Return (x, y) of the center of cell containing provided text 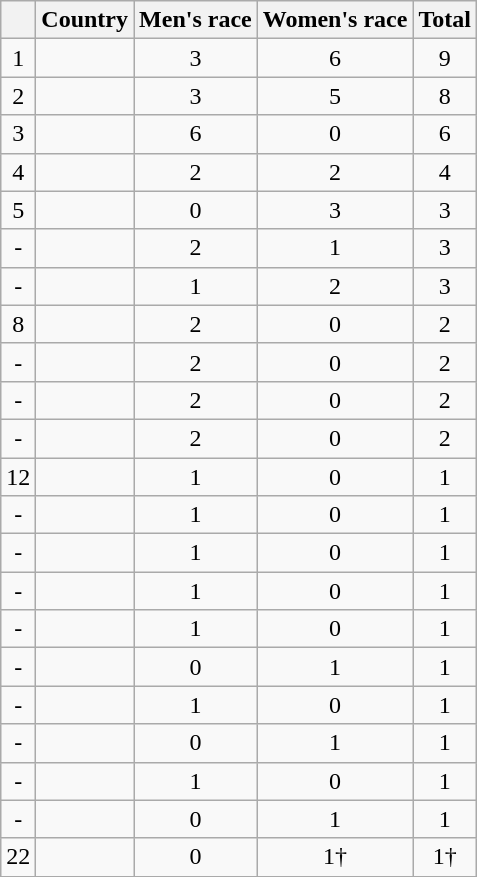
12 (18, 477)
22 (18, 857)
Men's race (196, 20)
Women's race (335, 20)
9 (445, 58)
Total (445, 20)
Country (85, 20)
